Scan for the cell matching the given text and deliver its (x, y) coordinate at center. 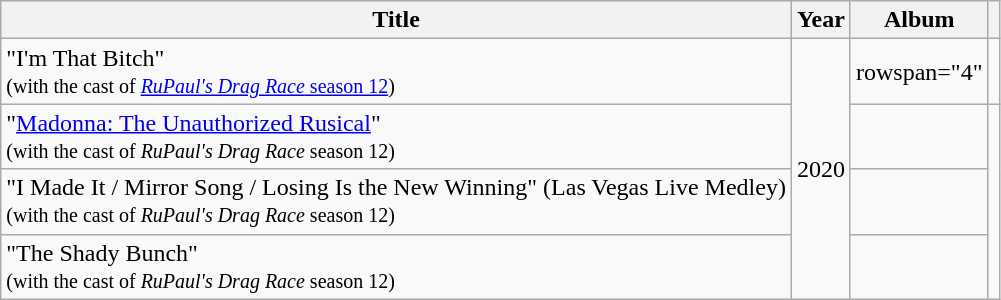
Title (396, 20)
2020 (820, 169)
"Madonna: The Unauthorized Rusical"(with the cast of RuPaul's Drag Race season 12) (396, 136)
Year (820, 20)
Album (919, 20)
"The Shady Bunch"(with the cast of RuPaul's Drag Race season 12) (396, 266)
rowspan="4" (919, 72)
"I'm That Bitch"(with the cast of RuPaul's Drag Race season 12) (396, 72)
"I Made It / Mirror Song / Losing Is the New Winning" (Las Vegas Live Medley)(with the cast of RuPaul's Drag Race season 12) (396, 202)
